Determine the [X, Y] coordinate at the center of the cell enclosing the given text.  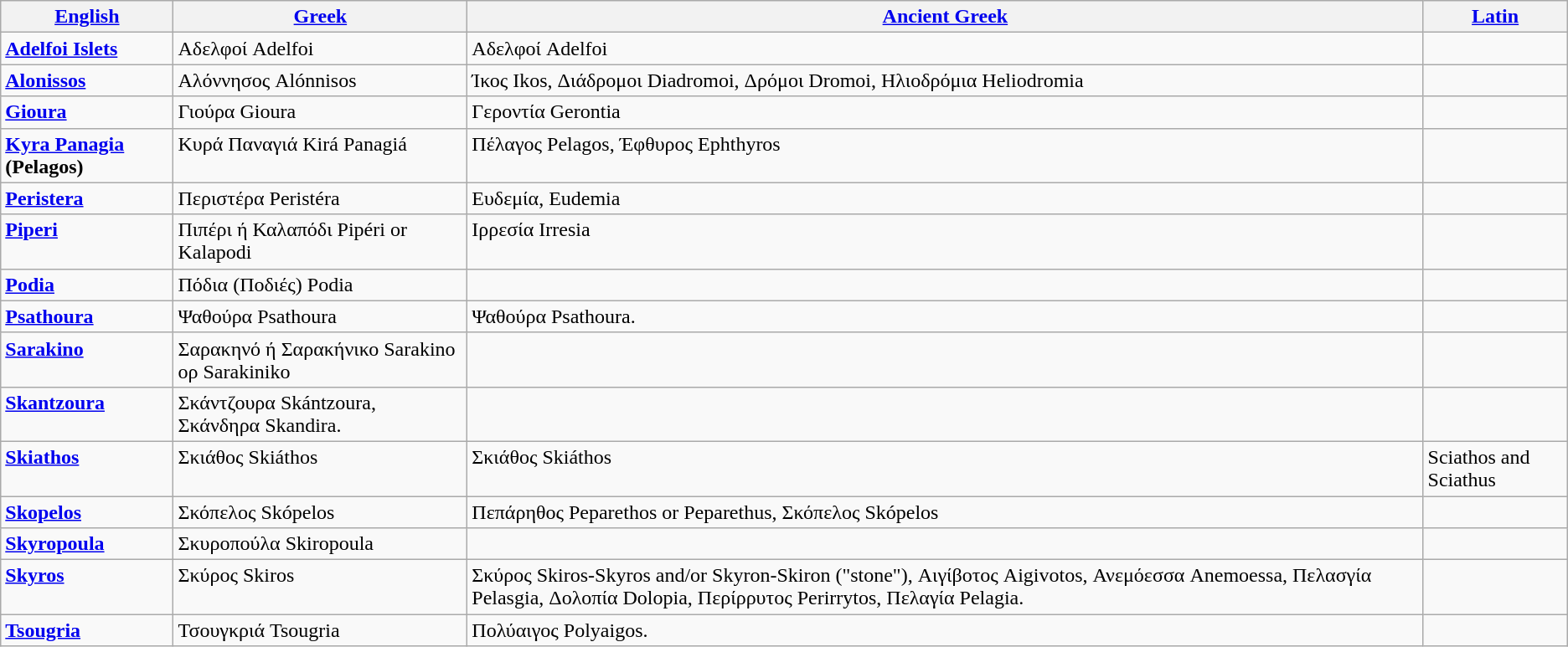
Πεπάρηθος Peparethos or Peparethus, Σκόπελος Skópelos [945, 511]
Skopelos [87, 511]
Kyra Panagia (Pelagos) [87, 156]
Γιούρα Gioura [320, 112]
Πολύαιγος Polyaigos. [945, 630]
Τσουγκριά Tsougria [320, 630]
Περιστέρα Peristéra [320, 198]
Gioura [87, 112]
Σκάντζουρα Skántzoura, Σκάνδηρα Skandira. [320, 413]
Latin [1495, 17]
Skyros [87, 588]
Tsougria [87, 630]
Σκόπελος Skópelos [320, 511]
Sarakino [87, 360]
Ancient Greek [945, 17]
Greek [320, 17]
Adelfoi Islets [87, 49]
Ευδεμία, Eudemia [945, 198]
Ψαθούρα Psathoura. [945, 316]
Alonissos [87, 80]
Ιρρεσία Irresia [945, 241]
Πιπέρι ή Καλαπόδι Pipéri or Kalapodi [320, 241]
Σκύρος Skiros [320, 588]
Γεροντία Gerontia [945, 112]
Σαρακηνό ή Σαρακήνικο Sarakino ορ Sarakiniko [320, 360]
Κυρά Παναγιά Kirá Panagiá [320, 156]
Πέλαγος Pelagos, Έφθυρος Ephthyros [945, 156]
Podia [87, 285]
English [87, 17]
Skyropoula [87, 544]
Skiathos [87, 469]
Skantzoura [87, 413]
Peristera [87, 198]
Ίκος Ikos, Διάδρομοι Diadromoi, Δρόμοι Dromoi, Ηλιοδρόμια Heliodromia [945, 80]
Piperi [87, 241]
Πόδια (Ποδιές) Podia [320, 285]
Sciathos and Sciathus [1495, 469]
Ψαθούρα Psathoura [320, 316]
Psathoura [87, 316]
Αλόννησος Alónnisos [320, 80]
Σκυροπούλα Skiropoula [320, 544]
